For the text-containing cell, return its midpoint in (x, y) coordinate format. 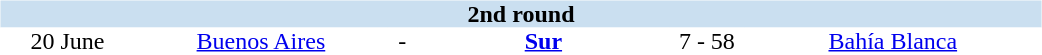
7 - 58 (707, 42)
Bahía Blanca (892, 42)
Buenos Aires (260, 42)
Sur (544, 42)
- (402, 42)
20 June (67, 42)
2nd round (520, 14)
